Determine the [X, Y] coordinate at the center of the cell enclosing the given text.  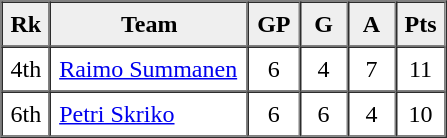
Raimo Summanen [149, 68]
7 [372, 68]
G [324, 24]
Rk [26, 24]
Pts [421, 24]
A [372, 24]
Petri Skriko [149, 114]
10 [421, 114]
6th [26, 114]
4th [26, 68]
Team [149, 24]
GP [274, 24]
11 [421, 68]
